Search for the cell housing the specified text and yield its [X, Y] center coordinate. 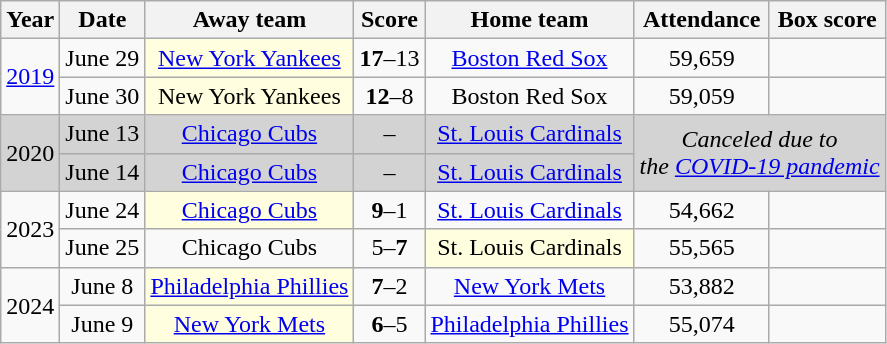
Attendance [702, 20]
54,662 [702, 210]
June 13 [102, 134]
53,882 [702, 286]
55,074 [702, 324]
Canceled due tothe COVID-19 pandemic [760, 153]
59,059 [702, 96]
Away team [250, 20]
June 8 [102, 286]
June 14 [102, 172]
59,659 [702, 58]
Home team [530, 20]
17–13 [390, 58]
Year [30, 20]
Score [390, 20]
June 30 [102, 96]
9–1 [390, 210]
June 24 [102, 210]
5–7 [390, 248]
Date [102, 20]
Box score [827, 20]
7–2 [390, 286]
55,565 [702, 248]
June 25 [102, 248]
2019 [30, 77]
June 9 [102, 324]
6–5 [390, 324]
2023 [30, 229]
2024 [30, 305]
June 29 [102, 58]
12–8 [390, 96]
2020 [30, 153]
